Search for the cell housing the specified text and yield its [X, Y] center coordinate. 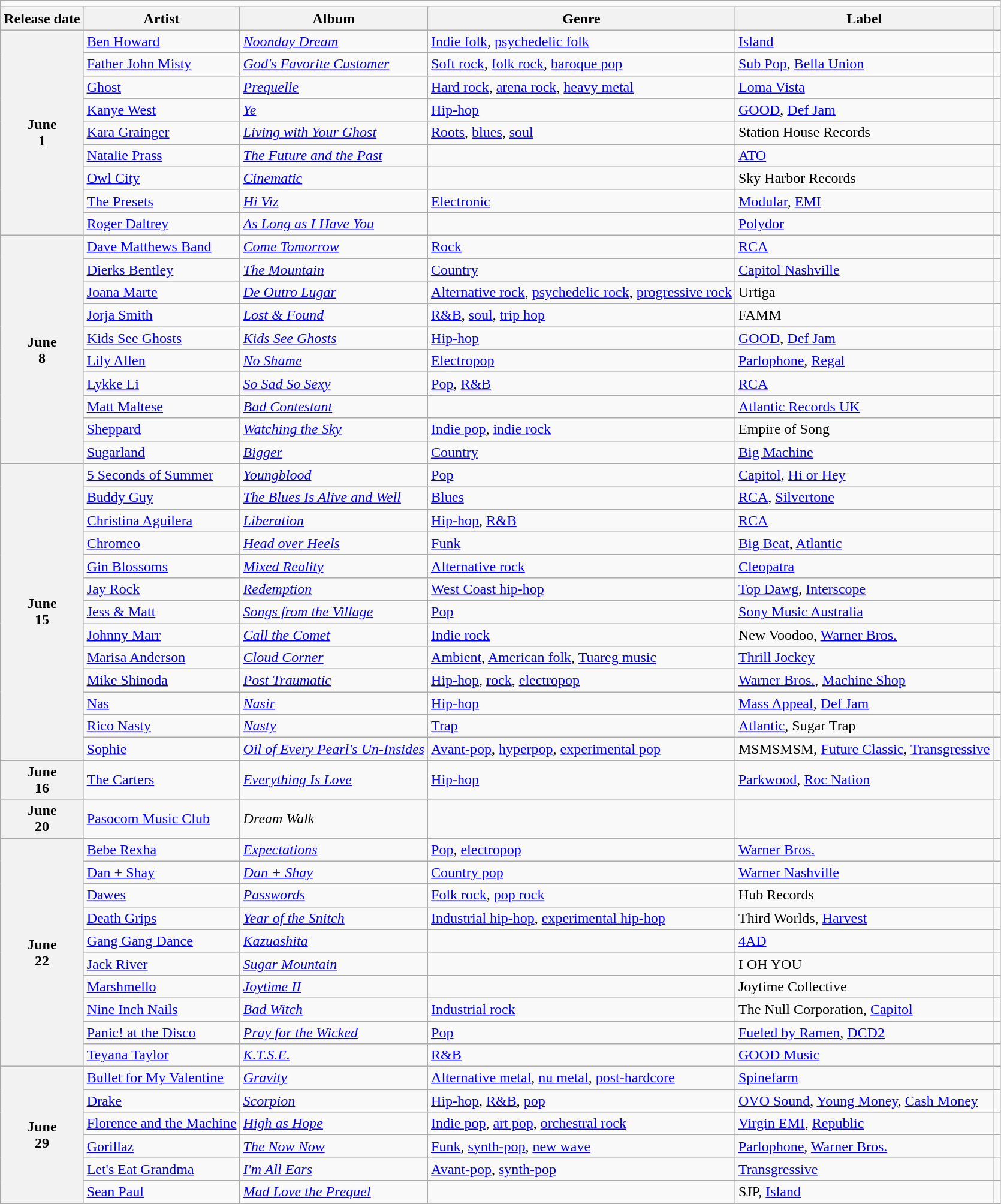
Kazuashita [333, 941]
Natalie Prass [162, 155]
High as Hope [333, 1124]
Kanye West [162, 110]
As Long as I Have You [333, 224]
Dave Matthews Band [162, 246]
Electronic [581, 201]
Drake [162, 1101]
June1 [42, 133]
Post Traumatic [333, 681]
Top Dawg, Interscope [864, 589]
June20 [42, 819]
Cleopatra [864, 566]
Sean Paul [162, 1192]
Industrial rock [581, 1009]
Rock [581, 246]
Gorillaz [162, 1146]
Redemption [333, 589]
Fueled by Ramen, DCD2 [864, 1032]
Indie rock [581, 635]
Album [333, 19]
Ye [333, 110]
The Mountain [333, 269]
Country pop [581, 872]
Joytime II [333, 986]
Johnny Marr [162, 635]
Mad Love the Prequel [333, 1192]
Oil of Every Pearl's Un-Insides [333, 749]
June8 [42, 349]
Bebe Rexha [162, 850]
Panic! at the Disco [162, 1032]
K.T.S.E. [333, 1055]
Jorja Smith [162, 315]
Joana Marte [162, 293]
Blues [581, 498]
Electropop [581, 361]
Mixed Reality [333, 566]
Sheppard [162, 429]
Nasir [333, 703]
Dream Walk [333, 819]
Island [864, 41]
Cloud Corner [333, 658]
Dawes [162, 895]
R&B, soul, trip hop [581, 315]
Buddy Guy [162, 498]
OVO Sound, Young Money, Cash Money [864, 1101]
R&B [581, 1055]
Sophie [162, 749]
Ghost [162, 87]
The Blues Is Alive and Well [333, 498]
Station House Records [864, 133]
Sub Pop, Bella Union [864, 64]
Capitol, Hi or Hey [864, 475]
Virgin EMI, Republic [864, 1124]
Indie pop, art pop, orchestral rock [581, 1124]
The Future and the Past [333, 155]
Matt Maltese [162, 407]
Big Beat, Atlantic [864, 543]
Bullet for My Valentine [162, 1078]
Roger Daltrey [162, 224]
Rico Nasty [162, 726]
Hip-hop, rock, electropop [581, 681]
Label [864, 19]
Father John Misty [162, 64]
West Coast hip-hop [581, 589]
Nas [162, 703]
Let's Eat Grandma [162, 1169]
Youngblood [333, 475]
Teyana Taylor [162, 1055]
Warner Bros., Machine Shop [864, 681]
Everything Is Love [333, 779]
Christina Aguilera [162, 520]
Scorpion [333, 1101]
Living with Your Ghost [333, 133]
Expectations [333, 850]
Roots, blues, soul [581, 133]
Hard rock, arena rock, heavy metal [581, 87]
Parlophone, Warner Bros. [864, 1146]
Modular, EMI [864, 201]
Jess & Matt [162, 612]
Songs from the Village [333, 612]
God's Favorite Customer [333, 64]
Bad Witch [333, 1009]
GOOD Music [864, 1055]
Sugarland [162, 452]
Sugar Mountain [333, 964]
4AD [864, 941]
New Voodoo, Warner Bros. [864, 635]
Hip-hop, R&B, pop [581, 1101]
Genre [581, 19]
Pasocom Music Club [162, 819]
Bad Contestant [333, 407]
Cinematic [333, 178]
The Now Now [333, 1146]
So Sad So Sexy [333, 384]
I OH YOU [864, 964]
Transgressive [864, 1169]
Mike Shinoda [162, 681]
Capitol Nashville [864, 269]
Funk, synth-pop, new wave [581, 1146]
Ben Howard [162, 41]
Pop, electropop [581, 850]
Marisa Anderson [162, 658]
Hip-hop, R&B [581, 520]
MSMSMSM, Future Classic, Transgressive [864, 749]
Nine Inch Nails [162, 1009]
Empire of Song [864, 429]
Year of the Snitch [333, 918]
Joytime Collective [864, 986]
ATO [864, 155]
RCA, Silvertone [864, 498]
FAMM [864, 315]
The Presets [162, 201]
Parkwood, Roc Nation [864, 779]
Owl City [162, 178]
Urtiga [864, 293]
Parlophone, Regal [864, 361]
Hi Viz [333, 201]
Third Worlds, Harvest [864, 918]
Nasty [333, 726]
Watching the Sky [333, 429]
Loma Vista [864, 87]
Polydor [864, 224]
Death Grips [162, 918]
De Outro Lugar [333, 293]
June16 [42, 779]
Warner Bros. [864, 850]
Warner Nashville [864, 872]
Funk [581, 543]
Gravity [333, 1078]
Jay Rock [162, 589]
5 Seconds of Summer [162, 475]
Folk rock, pop rock [581, 895]
Big Machine [864, 452]
Lost & Found [333, 315]
June29 [42, 1135]
Gin Blossoms [162, 566]
Bigger [333, 452]
Atlantic, Sugar Trap [864, 726]
Industrial hip-hop, experimental hip-hop [581, 918]
Pray for the Wicked [333, 1032]
Passwords [333, 895]
Sony Music Australia [864, 612]
Lykke Li [162, 384]
Dierks Bentley [162, 269]
Ambient, American folk, Tuareg music [581, 658]
Thrill Jockey [864, 658]
The Carters [162, 779]
June22 [42, 952]
Noonday Dream [333, 41]
Jack River [162, 964]
Mass Appeal, Def Jam [864, 703]
Kara Grainger [162, 133]
Prequelle [333, 87]
Artist [162, 19]
Hub Records [864, 895]
Pop, R&B [581, 384]
Alternative rock, psychedelic rock, progressive rock [581, 293]
Call the Comet [333, 635]
Chromeo [162, 543]
June15 [42, 612]
Release date [42, 19]
Come Tomorrow [333, 246]
The Null Corporation, Capitol [864, 1009]
Sky Harbor Records [864, 178]
Alternative metal, nu metal, post-hardcore [581, 1078]
SJP, Island [864, 1192]
Head over Heels [333, 543]
Alternative rock [581, 566]
Gang Gang Dance [162, 941]
Trap [581, 726]
Spinefarm [864, 1078]
Indie folk, psychedelic folk [581, 41]
No Shame [333, 361]
Florence and the Machine [162, 1124]
Lily Allen [162, 361]
I'm All Ears [333, 1169]
Indie pop, indie rock [581, 429]
Atlantic Records UK [864, 407]
Avant-pop, synth-pop [581, 1169]
Liberation [333, 520]
Soft rock, folk rock, baroque pop [581, 64]
Marshmello [162, 986]
Avant-pop, hyperpop, experimental pop [581, 749]
